From the cell containing the given text, extract its center point as [X, Y] coordinate. 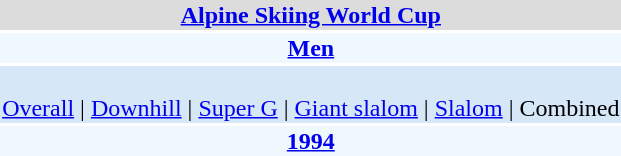
1994 [311, 141]
Men [311, 48]
Overall | Downhill | Super G | Giant slalom | Slalom | Combined [311, 94]
Alpine Skiing World Cup [311, 15]
